Extract the (X, Y) coordinate from the center of the cell holding the provided text.  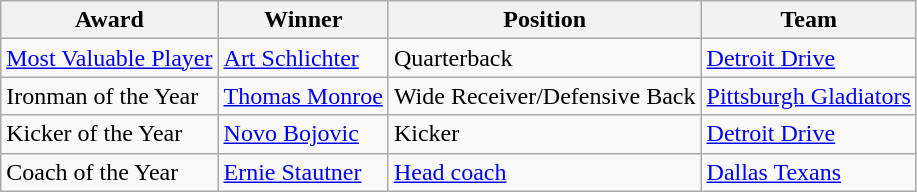
Position (544, 20)
Head coach (544, 172)
Winner (303, 20)
Kicker of the Year (110, 134)
Thomas Monroe (303, 96)
Art Schlichter (303, 58)
Novo Bojovic (303, 134)
Most Valuable Player (110, 58)
Team (808, 20)
Dallas Texans (808, 172)
Quarterback (544, 58)
Coach of the Year (110, 172)
Award (110, 20)
Ironman of the Year (110, 96)
Pittsburgh Gladiators (808, 96)
Wide Receiver/Defensive Back (544, 96)
Ernie Stautner (303, 172)
Kicker (544, 134)
